Return the [x, y] coordinate for the center point of the cell that contains the specified text.  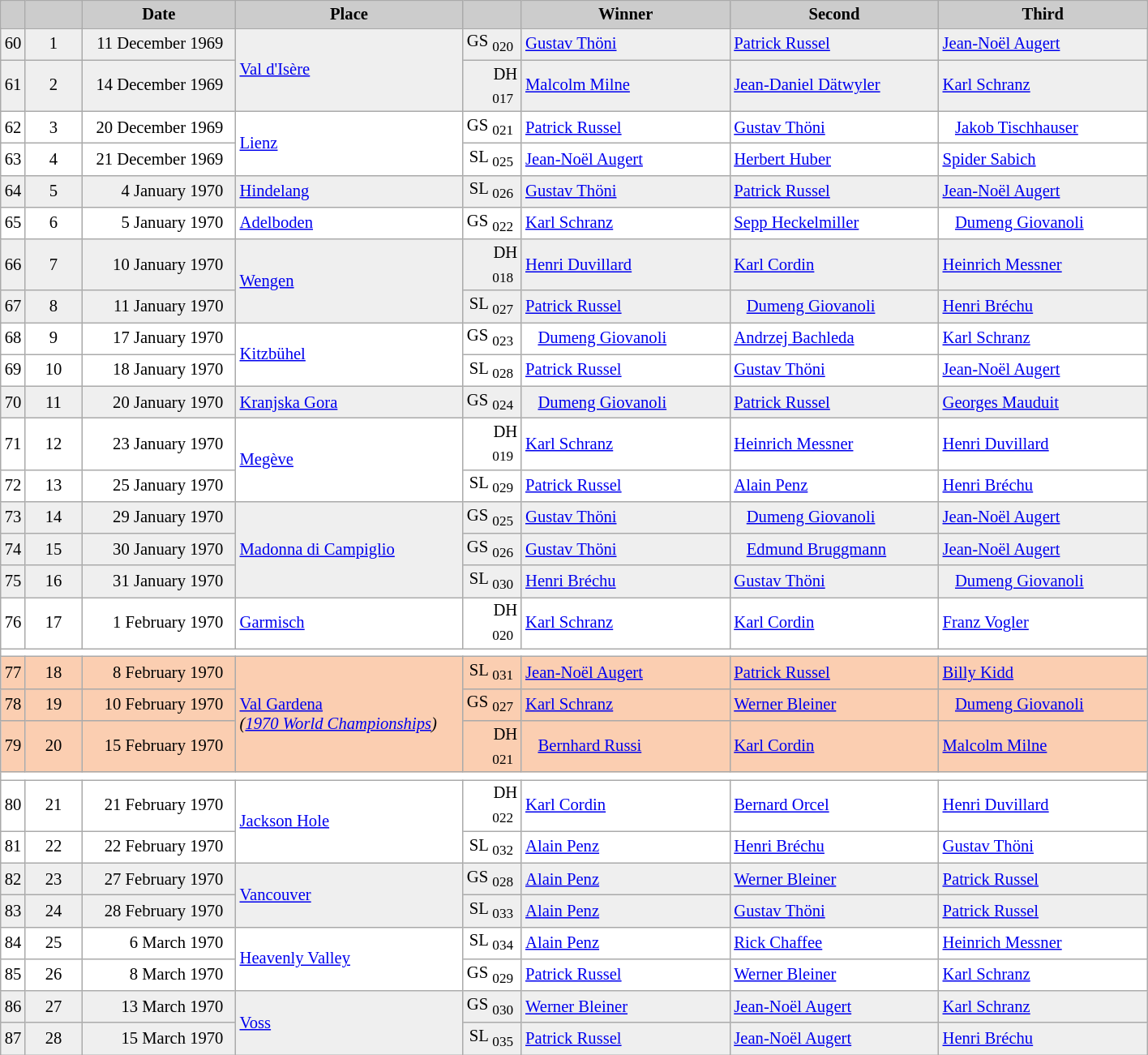
79 [13, 746]
6 March 1970 [159, 942]
10 [54, 370]
SL 029 [491, 485]
10 January 1970 [159, 264]
27 [54, 1007]
13 March 1970 [159, 1007]
Megève [349, 459]
SL 033 [491, 910]
Jakob Tischhauser [1043, 127]
Heavenly Valley [349, 959]
SL 031 [491, 671]
GS 028 [491, 879]
65 [13, 222]
14 December 1969 [159, 86]
Lienz [349, 143]
20 [54, 746]
21 February 1970 [159, 804]
Billy Kidd [1043, 671]
Adelboden [349, 222]
22 [54, 847]
Winner [626, 14]
Kitzbühel [349, 354]
SL 030 [491, 581]
Vancouver [349, 895]
11 January 1970 [159, 307]
1 February 1970 [159, 623]
Garmisch [349, 623]
Date [159, 14]
Kranjska Gora [349, 402]
75 [13, 581]
GS 029 [491, 975]
23 January 1970 [159, 443]
GS 024 [491, 402]
77 [13, 671]
29 January 1970 [159, 517]
86 [13, 1007]
70 [13, 402]
73 [13, 517]
Voss [349, 1023]
17 [54, 623]
27 February 1970 [159, 879]
2 [54, 86]
GS 023 [491, 337]
25 January 1970 [159, 485]
26 [54, 975]
80 [13, 804]
18 January 1970 [159, 370]
66 [13, 264]
SL 027 [491, 307]
85 [13, 975]
11 [54, 402]
16 [54, 581]
64 [13, 191]
60 [13, 44]
4 [54, 159]
13 [54, 485]
3 [54, 127]
28 [54, 1038]
9 [54, 337]
30 January 1970 [159, 550]
15 March 1970 [159, 1038]
8 February 1970 [159, 671]
6 [54, 222]
GS 020 [491, 44]
Spider Sabich [1043, 159]
17 January 1970 [159, 337]
GS 021 [491, 127]
Second [833, 14]
68 [13, 337]
69 [13, 370]
28 February 1970 [159, 910]
SL 026 [491, 191]
23 [54, 879]
Sepp Heckelmiller [833, 222]
4 January 1970 [159, 191]
5 January 1970 [159, 222]
76 [13, 623]
DH 017 [491, 86]
83 [13, 910]
SL 035 [491, 1038]
Rick Chaffee [833, 942]
78 [13, 704]
DH 019 [491, 443]
14 [54, 517]
Hindelang [349, 191]
7 [54, 264]
Edmund Bruggmann [833, 550]
71 [13, 443]
19 [54, 704]
Val Gardena (1970 World Championships) [349, 714]
Bernhard Russi [626, 746]
GS 030 [491, 1007]
24 [54, 910]
11 December 1969 [159, 44]
21 December 1969 [159, 159]
67 [13, 307]
72 [13, 485]
GS 026 [491, 550]
GS 027 [491, 704]
25 [54, 942]
8 March 1970 [159, 975]
Georges Mauduit [1043, 402]
Andrzej Bachleda [833, 337]
DH 022 [491, 804]
Bernard Orcel [833, 804]
87 [13, 1038]
10 February 1970 [159, 704]
63 [13, 159]
5 [54, 191]
DH 020 [491, 623]
20 January 1970 [159, 402]
Place [349, 14]
8 [54, 307]
SL 034 [491, 942]
GS 022 [491, 222]
84 [13, 942]
18 [54, 671]
22 February 1970 [159, 847]
21 [54, 804]
Jackson Hole [349, 821]
Franz Vogler [1043, 623]
61 [13, 86]
31 January 1970 [159, 581]
12 [54, 443]
SL 032 [491, 847]
GS 025 [491, 517]
62 [13, 127]
DH 021 [491, 746]
SL 028 [491, 370]
Val d'Isère [349, 70]
20 December 1969 [159, 127]
Madonna di Campiglio [349, 549]
Herbert Huber [833, 159]
Jean-Daniel Dätwyler [833, 86]
74 [13, 550]
1 [54, 44]
Wengen [349, 281]
15 February 1970 [159, 746]
Third [1043, 14]
SL 025 [491, 159]
81 [13, 847]
DH 018 [491, 264]
15 [54, 550]
82 [13, 879]
